From the cell containing the given text, extract its center point as [x, y] coordinate. 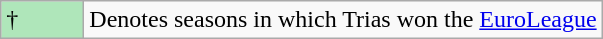
† [42, 20]
Denotes seasons in which Trias won the EuroLeague [343, 20]
